Extract the [X, Y] coordinate from the center of the cell holding the provided text.  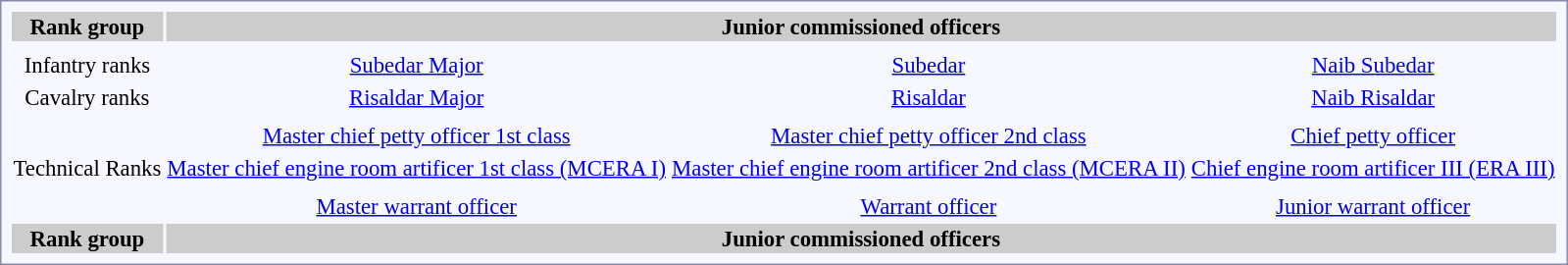
Naib Risaldar [1373, 97]
Chief petty officer [1373, 135]
Master warrant officer [417, 206]
Risaldar [930, 97]
Master chief petty officer 1st class [417, 135]
Subedar [930, 65]
Infantry ranks [87, 65]
Junior warrant officer [1373, 206]
Subedar Major [417, 65]
Naib Subedar [1373, 65]
Warrant officer [930, 206]
Cavalry ranks [87, 97]
Master chief petty officer 2nd class [930, 135]
Master chief engine room artificer 2nd class (MCERA II) [930, 168]
Master chief engine room artificer 1st class (MCERA I) [417, 168]
Chief engine room artificer III (ERA III) [1373, 168]
Risaldar Major [417, 97]
Technical Ranks [87, 168]
